For the text-containing cell, return its midpoint in [x, y] coordinate format. 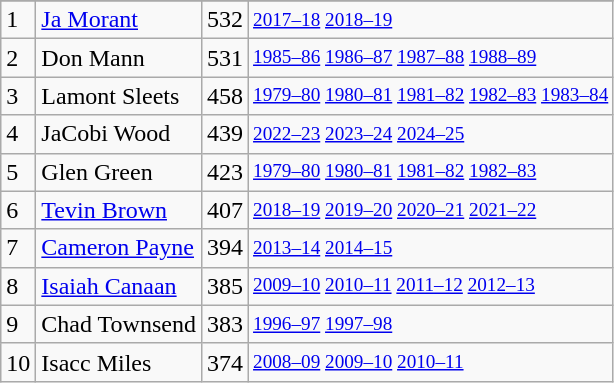
Glen Green [119, 172]
374 [224, 362]
1979–80 1980–81 1981–82 1982–83 1983–84 [430, 96]
423 [224, 172]
1996–97 1997–98 [430, 324]
2017–18 2018–19 [430, 20]
3 [18, 96]
7 [18, 248]
JaCobi Wood [119, 134]
394 [224, 248]
8 [18, 286]
Tevin Brown [119, 210]
532 [224, 20]
439 [224, 134]
10 [18, 362]
1979–80 1980–81 1981–82 1982–83 [430, 172]
1 [18, 20]
2013–14 2014–15 [430, 248]
383 [224, 324]
385 [224, 286]
2022–23 2023–24 2024–25 [430, 134]
2018–19 2019–20 2020–21 2021–22 [430, 210]
Don Mann [119, 58]
Ja Morant [119, 20]
407 [224, 210]
9 [18, 324]
2 [18, 58]
531 [224, 58]
Cameron Payne [119, 248]
2009–10 2010–11 2011–12 2012–13 [430, 286]
458 [224, 96]
5 [18, 172]
Isaiah Canaan [119, 286]
1985–86 1986–87 1987–88 1988–89 [430, 58]
Isacc Miles [119, 362]
6 [18, 210]
2008–09 2009–10 2010–11 [430, 362]
Chad Townsend [119, 324]
Lamont Sleets [119, 96]
4 [18, 134]
